Capture the cell that displays the provided text and extract its (x, y) central coordinate. 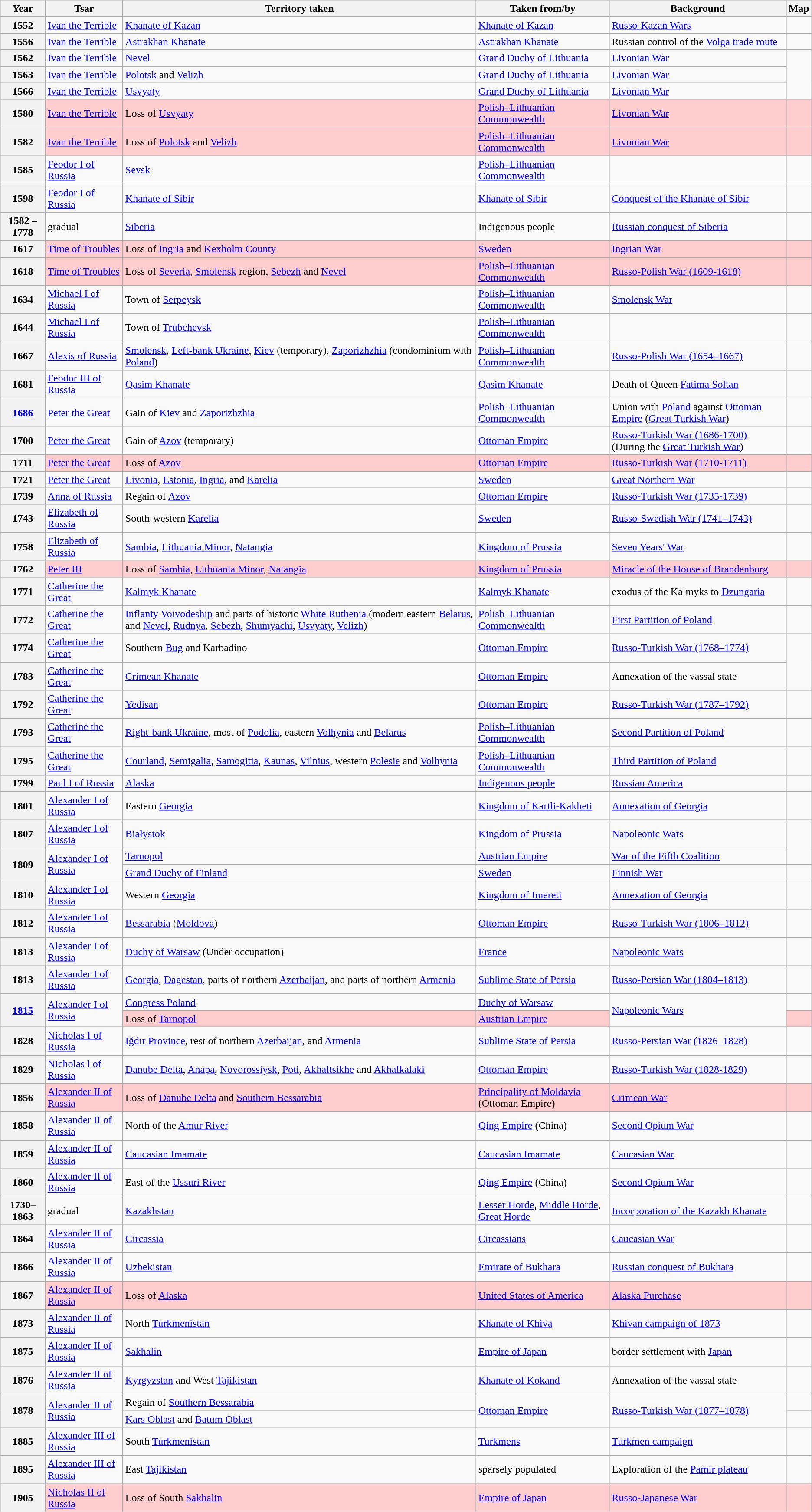
Death of Queen Fatima Soltan (697, 385)
1873 (23, 1324)
1582 (23, 141)
Kazakhstan (299, 1211)
Russo-Polish War (1654–1667) (697, 356)
Alexis of Russia (84, 356)
North Turkmenistan (299, 1324)
Uzbekistan (299, 1267)
Yedisan (299, 705)
Background (697, 9)
1856 (23, 1098)
Miracle of the House of Brandenburg (697, 569)
Right-bank Ukraine, most of Podolia, eastern Volhynia and Belarus (299, 733)
Duchy of Warsaw (543, 1002)
Khanate of Kokand (543, 1380)
1743 (23, 518)
1885 (23, 1441)
Smolensk, Left-bank Ukraine, Kiev (temporary), Zaporizhzhia (condominium with Poland) (299, 356)
1774 (23, 648)
Gain of Kiev and Zaporizhzhia (299, 412)
1556 (23, 42)
Loss of Tarnopol (299, 1019)
Paul I of Russia (84, 783)
Loss of South Sakhalin (299, 1497)
1829 (23, 1069)
1867 (23, 1295)
Ingrian War (697, 249)
Russian control of the Volga trade route (697, 42)
Alaska (299, 783)
Feodor III of Russia (84, 385)
Seven Years' War (697, 547)
1730–1863 (23, 1211)
Circassians (543, 1239)
North of the Amur River (299, 1126)
Congress Poland (299, 1002)
Georgia, Dagestan, parts of northern Azerbaijan, and parts of northern Armenia (299, 980)
Kars Oblast and Batum Oblast (299, 1419)
1762 (23, 569)
Great Northern War (697, 480)
1866 (23, 1267)
Tsar (84, 9)
Regain of Azov (299, 496)
Kingdom of Kartli-Kakheti (543, 805)
Emirate of Bukhara (543, 1267)
Białystok (299, 834)
Sevsk (299, 170)
exodus of the Kalmyks to Dzungaria (697, 591)
Russian America (697, 783)
Russo-Turkish War (1710-1711) (697, 463)
1815 (23, 1010)
1598 (23, 198)
Loss of Azov (299, 463)
Gain of Azov (temporary) (299, 441)
1905 (23, 1497)
Anna of Russia (84, 496)
Kingdom of Imereti (543, 895)
1739 (23, 496)
Russian conquest of Siberia (697, 227)
Loss of Severia, Smolensk region, Sebezh and Nevel (299, 271)
Nicholas II of Russia (84, 1497)
Sakhalin (299, 1351)
Russian conquest of Bukhara (697, 1267)
1812 (23, 924)
1783 (23, 676)
1878 (23, 1410)
Tarnopol (299, 856)
Loss of Ingria and Kexholm County (299, 249)
Livonia, Estonia, Ingria, and Karelia (299, 480)
Loss of Polotsk and Velizh (299, 141)
South Turkmenistan (299, 1441)
Turkmens (543, 1441)
Russo-Turkish War (1877–1878) (697, 1410)
Danube Delta, Anapa, Novorossiysk, Poti, Akhaltsikhe and Akhalkalaki (299, 1069)
Inflanty Voivodeship and parts of historic White Ruthenia (modern eastern Belarus, and Nevel, Rudnya, Sebezh, Shumyachi, Usvyaty, Velizh) (299, 620)
Western Georgia (299, 895)
1792 (23, 705)
Nicholas I of Russia (84, 1041)
War of the Fifth Coalition (697, 856)
1582 – 1778 (23, 227)
Conquest of the Khanate of Sibir (697, 198)
Taken from/by (543, 9)
Year (23, 9)
Polotsk and Velizh (299, 75)
Russo-Turkish War (1735-1739) (697, 496)
1859 (23, 1154)
1828 (23, 1041)
Territory taken (299, 9)
1860 (23, 1182)
Russo-Swedish War (1741–1743) (697, 518)
1795 (23, 761)
Sambia, Lithuania Minor, Natangia (299, 547)
Incorporation of the Kazakh Khanate (697, 1211)
East Tajikistan (299, 1469)
Finnish War (697, 873)
Iğdır Province, rest of northern Azerbaijan, and Armenia (299, 1041)
Town of Trubchevsk (299, 328)
Nicholas l of Russia (84, 1069)
Russo-Turkish War (1768–1774) (697, 648)
1858 (23, 1126)
Duchy of Warsaw (Under occupation) (299, 951)
Usvyaty (299, 91)
First Partition of Poland (697, 620)
1700 (23, 441)
1864 (23, 1239)
1552 (23, 25)
Russo-Japanese War (697, 1497)
Russo-Polish War (1609-1618) (697, 271)
Loss of Usvyaty (299, 114)
Grand Duchy of Finland (299, 873)
Turkmen campaign (697, 1441)
Circassia (299, 1239)
1799 (23, 783)
East of the Ussuri River (299, 1182)
Khivan campaign of 1873 (697, 1324)
Loss of Sambia, Lithuania Minor, Natangia (299, 569)
1772 (23, 620)
1875 (23, 1351)
1618 (23, 271)
Loss of Danube Delta and Southern Bessarabia (299, 1098)
South-western Karelia (299, 518)
1801 (23, 805)
Exploration of the Pamir plateau (697, 1469)
1758 (23, 547)
Russo-Persian War (1804–1813) (697, 980)
Crimean War (697, 1098)
1585 (23, 170)
Second Partition of Poland (697, 733)
1681 (23, 385)
Bessarabia (Moldova) (299, 924)
1562 (23, 58)
Russo-Persian War (1826–1828) (697, 1041)
1876 (23, 1380)
Russo-Kazan Wars (697, 25)
Southern Bug and Karbadino (299, 648)
Crimean Khanate (299, 676)
1566 (23, 91)
Khanate of Khiva (543, 1324)
1807 (23, 834)
1771 (23, 591)
Kyrgyzstan and West Tajikistan (299, 1380)
1563 (23, 75)
Loss of Alaska (299, 1295)
Russo-Turkish War (1806–1812) (697, 924)
Lesser Horde, Middle Horde, Great Horde (543, 1211)
border settlement with Japan (697, 1351)
1634 (23, 299)
Smolensk War (697, 299)
Regain of Southern Bessarabia (299, 1402)
Alaska Purchase (697, 1295)
1809 (23, 864)
1686 (23, 412)
Town of Serpeysk (299, 299)
1617 (23, 249)
1667 (23, 356)
1711 (23, 463)
United States of America (543, 1295)
1793 (23, 733)
Nevel (299, 58)
1580 (23, 114)
Third Partition of Poland (697, 761)
1644 (23, 328)
Map (799, 9)
Eastern Georgia (299, 805)
Courland, Semigalia, Samogitia, Kaunas, Vilnius, western Polesie and Volhynia (299, 761)
Russo-Turkish War (1828-1829) (697, 1069)
sparsely populated (543, 1469)
1895 (23, 1469)
Russo-Turkish War (1787–1792) (697, 705)
1721 (23, 480)
Russo-Turkish War (1686-1700)(During the Great Turkish War) (697, 441)
Peter III (84, 569)
1810 (23, 895)
Principality of Moldavia (Ottoman Empire) (543, 1098)
Siberia (299, 227)
France (543, 951)
Union with Poland against Ottoman Empire (Great Turkish War) (697, 412)
